Extract the [X, Y] coordinate from the center of the cell holding the provided text.  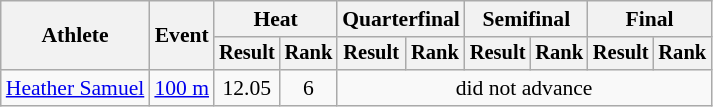
100 m [182, 88]
Heat [276, 19]
Quarterfinal [401, 19]
6 [309, 88]
Final [650, 19]
Heather Samuel [76, 88]
Semifinal [526, 19]
Athlete [76, 36]
Event [182, 36]
12.05 [247, 88]
did not advance [524, 88]
